Return [X, Y] of the center of cell containing provided text 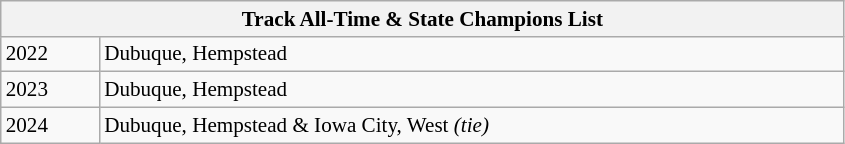
Dubuque, Hempstead & Iowa City, West (tie) [472, 124]
2022 [50, 54]
Track All-Time & State Champions List [422, 18]
2023 [50, 90]
2024 [50, 124]
